Scan for the cell matching the given text and deliver its [x, y] coordinate at center. 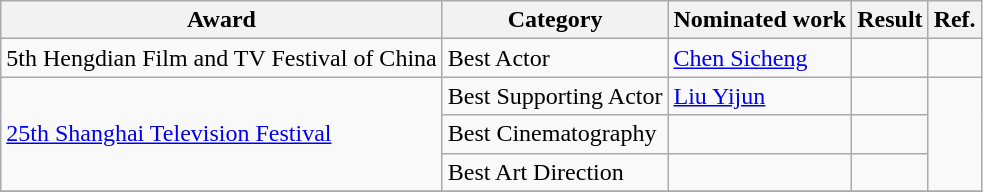
5th Hengdian Film and TV Festival of China [222, 58]
Nominated work [760, 20]
25th Shanghai Television Festival [222, 134]
Result [890, 20]
Category [555, 20]
Best Cinematography [555, 134]
Best Actor [555, 58]
Ref. [954, 20]
Liu Yijun [760, 96]
Best Art Direction [555, 172]
Chen Sicheng [760, 58]
Award [222, 20]
Best Supporting Actor [555, 96]
